Extract the [x, y] coordinate from the center of the cell holding the provided text.  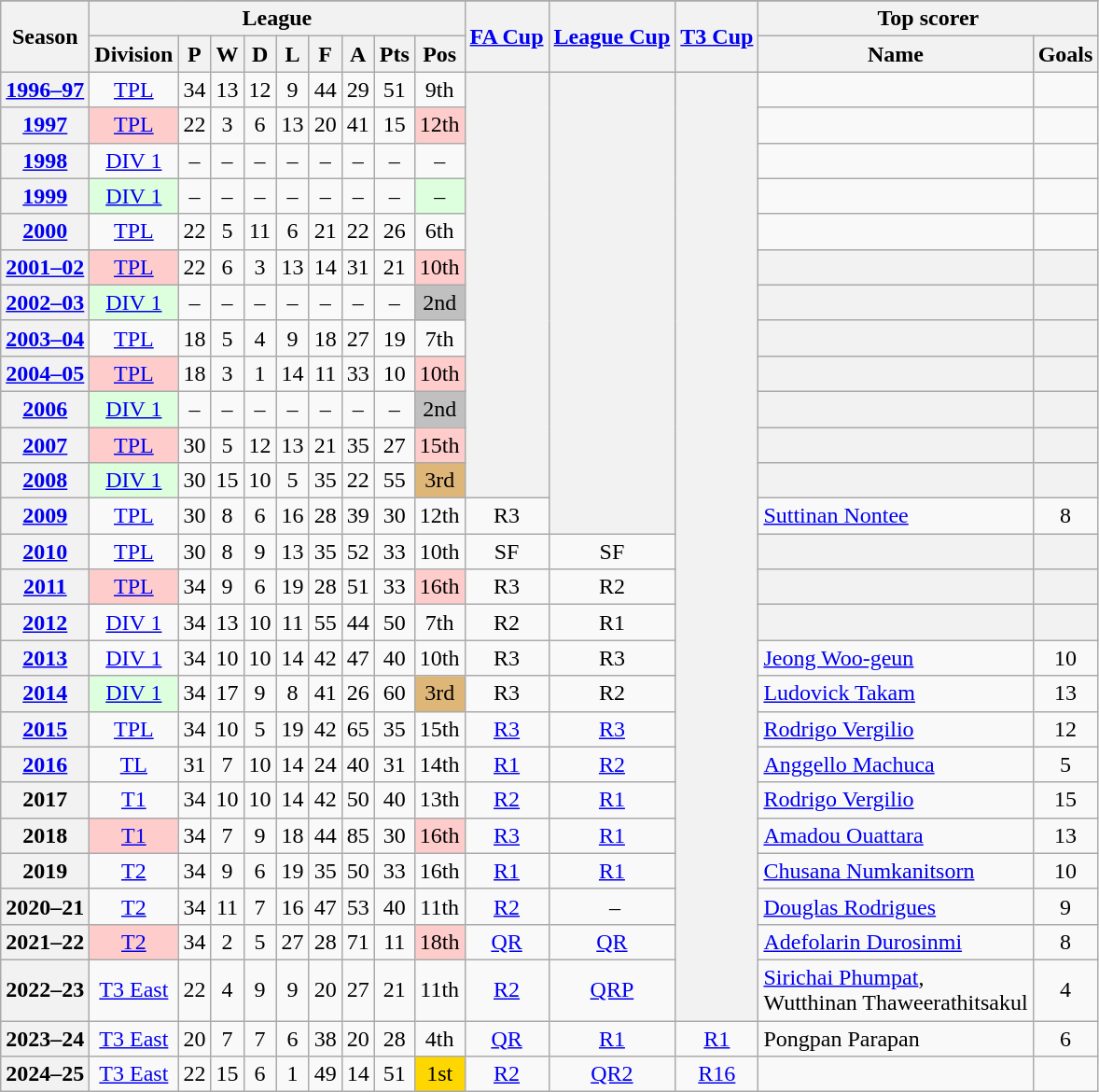
Top scorer [928, 19]
2009 [45, 516]
D [259, 54]
1998 [45, 161]
29 [358, 90]
2023–24 [45, 1039]
Ludovick Takam [896, 693]
1996–97 [45, 90]
85 [358, 835]
2018 [45, 835]
T3 Cup [716, 36]
Division [134, 54]
2004–05 [45, 373]
2019 [45, 871]
24 [325, 764]
League Cup [612, 36]
4th [439, 1039]
65 [358, 729]
Suttinan Nontee [896, 516]
38 [325, 1039]
2016 [45, 764]
6th [439, 231]
2013 [45, 658]
2008 [45, 481]
Pts [394, 54]
2006 [45, 409]
2021–22 [45, 942]
W [228, 54]
2007 [45, 445]
2014 [45, 693]
39 [358, 516]
2 [228, 942]
Season [45, 36]
Anggello Machuca [896, 764]
2010 [45, 552]
Goals [1065, 54]
Pos [439, 54]
2020–21 [45, 906]
Pongpan Parapan [896, 1039]
League [277, 19]
2002–03 [45, 302]
2012 [45, 623]
Sirichai Phumpat, Wutthinan Thaweerathitsakul [896, 989]
2024–25 [45, 1074]
Jeong Woo-geun [896, 658]
Chusana Numkanitsorn [896, 871]
2011 [45, 587]
Adefolarin Durosinmi [896, 942]
P [194, 54]
71 [358, 942]
Douglas Rodrigues [896, 906]
FA Cup [507, 36]
A [358, 54]
52 [358, 552]
1997 [45, 125]
Name [896, 54]
2003–04 [45, 338]
18th [439, 942]
QRP [612, 989]
2017 [45, 800]
1st [439, 1074]
9th [439, 90]
53 [358, 906]
17 [228, 693]
Amadou Ouattara [896, 835]
49 [325, 1074]
60 [394, 693]
2022–23 [45, 989]
13th [439, 800]
2000 [45, 231]
14th [439, 764]
2015 [45, 729]
QR2 [612, 1074]
2001–02 [45, 267]
F [325, 54]
R16 [716, 1074]
TL [134, 764]
1999 [45, 196]
L [293, 54]
